Locate the cell with the specified text and output its (X, Y) center coordinate. 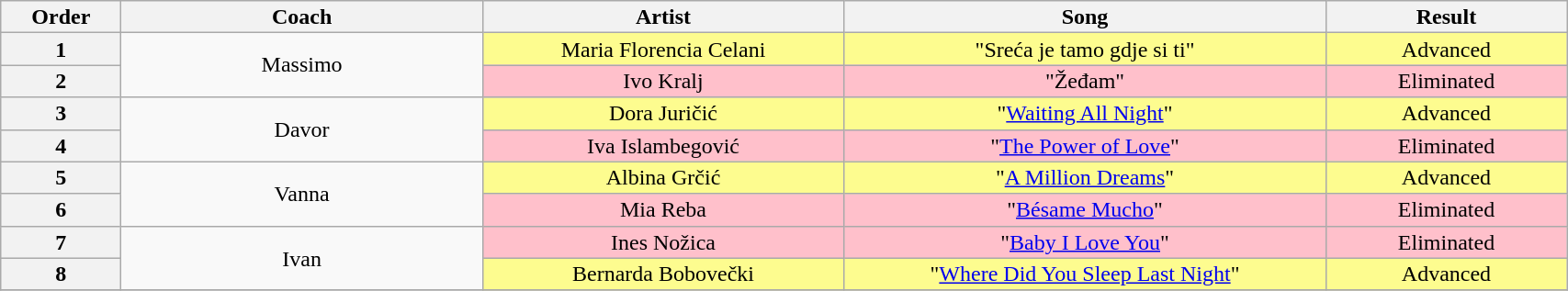
"Sreća je tamo gdje si ti" (1086, 50)
2 (61, 81)
Artist (663, 17)
Order (61, 17)
3 (61, 114)
6 (61, 209)
Result (1446, 17)
8 (61, 274)
Davor (301, 129)
7 (61, 242)
5 (61, 178)
Coach (301, 17)
Mia Reba (663, 209)
"Waiting All Night" (1086, 114)
"Žeđam" (1086, 81)
Bernarda Bobovečki (663, 274)
4 (61, 145)
1 (61, 50)
"Bésame Mucho" (1086, 209)
Vanna (301, 194)
Ivo Kralj (663, 81)
Song (1086, 17)
Ivan (301, 258)
Massimo (301, 65)
"Where Did You Sleep Last Night" (1086, 274)
Iva Islambegović (663, 145)
"The Power of Love" (1086, 145)
Ines Nožica (663, 242)
"Baby I Love You" (1086, 242)
Albina Grčić (663, 178)
Dora Juričić (663, 114)
Maria Florencia Celani (663, 50)
"A Million Dreams" (1086, 178)
